For the text-containing cell, return its midpoint in [X, Y] coordinate format. 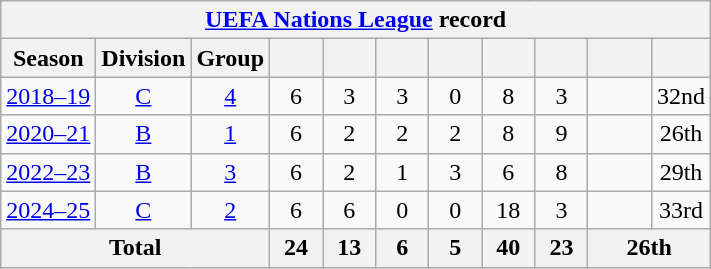
23 [562, 248]
24 [296, 248]
Group [230, 58]
40 [508, 248]
2020–21 [48, 134]
4 [230, 96]
2022–23 [48, 172]
33rd [680, 210]
5 [456, 248]
2024–25 [48, 210]
18 [508, 210]
Season [48, 58]
2018–19 [48, 96]
UEFA Nations League record [356, 20]
9 [562, 134]
32nd [680, 96]
13 [350, 248]
Division [144, 58]
Total [136, 248]
29th [680, 172]
